Find where the given text appears and provide that cell's center as [X, Y] coordinate. 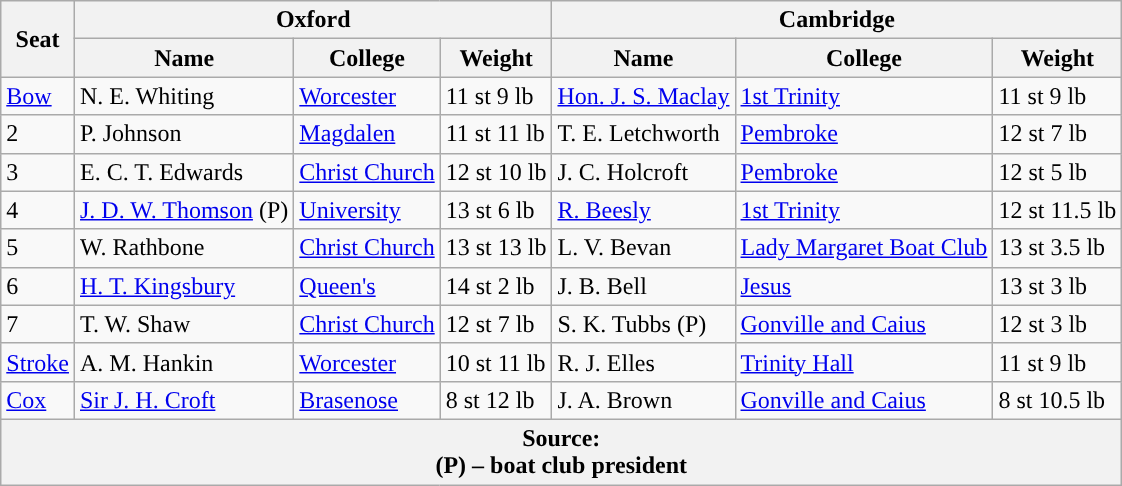
8 st 10.5 lb [1058, 400]
Oxford [312, 20]
Cox [38, 400]
Source:(P) – boat club president [562, 452]
12 st 10 lb [496, 172]
13 st 3.5 lb [1058, 248]
H. T. Kingsbury [184, 286]
Sir J. H. Croft [184, 400]
J. A. Brown [644, 400]
S. K. Tubbs (P) [644, 324]
12 st 5 lb [1058, 172]
Cambridge [837, 20]
Queen's [367, 286]
Magdalen [367, 134]
13 st 6 lb [496, 210]
7 [38, 324]
Lady Margaret Boat Club [864, 248]
11 st 11 lb [496, 134]
10 st 11 lb [496, 362]
J. B. Bell [644, 286]
2 [38, 134]
3 [38, 172]
Trinity Hall [864, 362]
Jesus [864, 286]
Bow [38, 96]
13 st 13 lb [496, 248]
T. W. Shaw [184, 324]
N. E. Whiting [184, 96]
14 st 2 lb [496, 286]
R. J. Elles [644, 362]
P. Johnson [184, 134]
12 st 11.5 lb [1058, 210]
E. C. T. Edwards [184, 172]
T. E. Letchworth [644, 134]
5 [38, 248]
8 st 12 lb [496, 400]
12 st 3 lb [1058, 324]
J. D. W. Thomson (P) [184, 210]
Stroke [38, 362]
Hon. J. S. Maclay [644, 96]
A. M. Hankin [184, 362]
4 [38, 210]
L. V. Bevan [644, 248]
W. Rathbone [184, 248]
13 st 3 lb [1058, 286]
6 [38, 286]
R. Beesly [644, 210]
Brasenose [367, 400]
J. C. Holcroft [644, 172]
University [367, 210]
Seat [38, 39]
